Return (X, Y) of the center of cell containing provided text 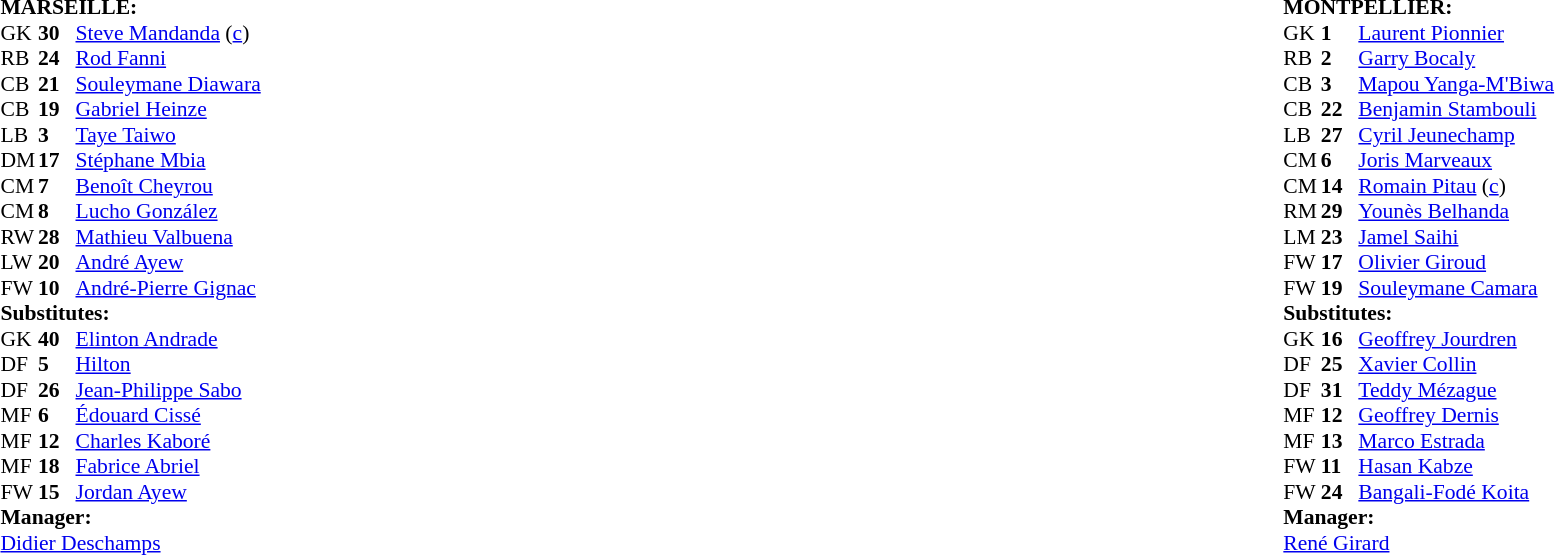
25 (1340, 365)
16 (1340, 339)
Rod Fanni (168, 59)
Souleymane Diawara (168, 84)
Lucho González (168, 211)
Édouard Cissé (168, 415)
Romain Pitau (c) (1456, 186)
7 (57, 186)
23 (1340, 237)
RW (19, 237)
Garry Bocaly (1456, 59)
Hilton (168, 365)
LM (1302, 237)
Jean-Philippe Sabo (168, 390)
Jordan Ayew (168, 492)
Gabriel Heinze (168, 109)
Teddy Mézague (1456, 390)
10 (57, 288)
21 (57, 84)
André Ayew (168, 263)
14 (1340, 186)
Jamel Saihi (1456, 237)
22 (1340, 109)
40 (57, 339)
5 (57, 365)
Geoffrey Jourdren (1456, 339)
Fabrice Abriel (168, 467)
Souleymane Camara (1456, 288)
11 (1340, 467)
29 (1340, 211)
31 (1340, 390)
Steve Mandanda (c) (168, 33)
Elinton Andrade (168, 339)
Benjamin Stambouli (1456, 109)
2 (1340, 59)
1 (1340, 33)
Charles Kaboré (168, 441)
LW (19, 263)
Olivier Giroud (1456, 263)
27 (1340, 135)
André-Pierre Gignac (168, 288)
Geoffrey Dernis (1456, 415)
Bangali-Fodé Koita (1456, 492)
DM (19, 161)
15 (57, 492)
28 (57, 237)
20 (57, 263)
Xavier Collin (1456, 365)
Marco Estrada (1456, 441)
Mapou Yanga-M'Biwa (1456, 84)
30 (57, 33)
Stéphane Mbia (168, 161)
8 (57, 211)
Mathieu Valbuena (168, 237)
Benoît Cheyrou (168, 186)
Taye Taiwo (168, 135)
Laurent Pionnier (1456, 33)
Hasan Kabze (1456, 467)
Joris Marveaux (1456, 161)
RM (1302, 211)
26 (57, 390)
13 (1340, 441)
Younès Belhanda (1456, 211)
18 (57, 467)
Cyril Jeunechamp (1456, 135)
